Determine the [X, Y] coordinate at the center of the cell enclosing the given text.  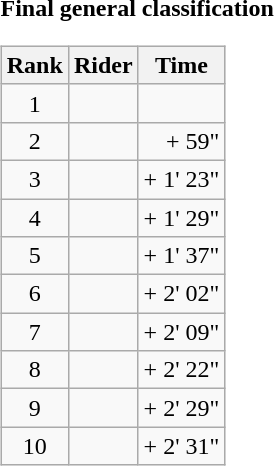
10 [34, 446]
+ 2' 22" [182, 370]
6 [34, 294]
4 [34, 217]
3 [34, 179]
9 [34, 408]
+ 2' 09" [182, 332]
Rider [103, 65]
+ 2' 02" [182, 294]
Rank [34, 65]
+ 2' 29" [182, 408]
2 [34, 141]
+ 59" [182, 141]
Time [182, 65]
+ 1' 23" [182, 179]
7 [34, 332]
8 [34, 370]
1 [34, 103]
5 [34, 256]
+ 1' 37" [182, 256]
+ 1' 29" [182, 217]
+ 2' 31" [182, 446]
